Detect which cell encompasses the target text, then output its [x, y] center coordinate. 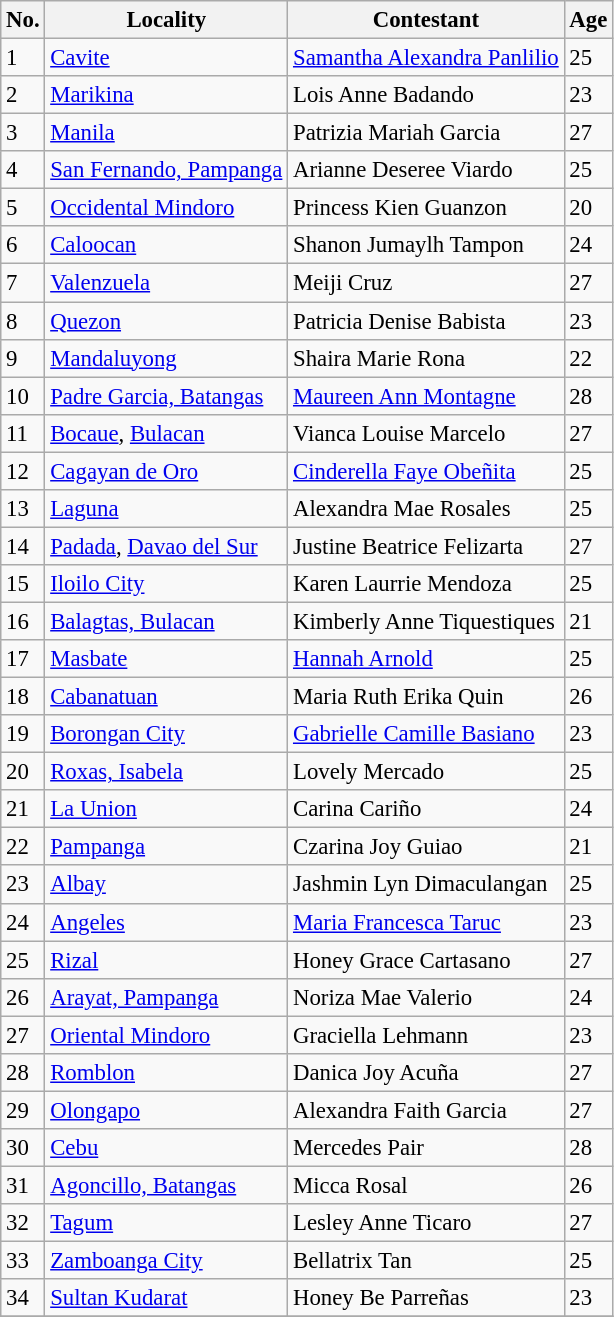
Occidental Mindoro [166, 208]
Cinderella Faye Obeñita [426, 471]
Agoncillo, Batangas [166, 1185]
Arayat, Pampanga [166, 997]
Honey Grace Cartasano [426, 960]
Masbate [166, 659]
Romblon [166, 1073]
29 [23, 1110]
Padre Garcia, Batangas [166, 396]
7 [23, 283]
Laguna [166, 509]
10 [23, 396]
Maria Ruth Erika Quin [426, 697]
Mandaluyong [166, 358]
Tagum [166, 1223]
Meiji Cruz [426, 283]
Arianne Deseree Viardo [426, 170]
14 [23, 546]
Lois Anne Badando [426, 95]
Pampanga [166, 847]
6 [23, 245]
Cavite [166, 58]
Iloilo City [166, 584]
30 [23, 1148]
Carina Cariño [426, 809]
32 [23, 1223]
33 [23, 1261]
La Union [166, 809]
Caloocan [166, 245]
8 [23, 321]
Patricia Denise Babista [426, 321]
31 [23, 1185]
Quezon [166, 321]
Cebu [166, 1148]
Kimberly Anne Tiquestiques [426, 621]
San Fernando, Pampanga [166, 170]
Karen Laurrie Mendoza [426, 584]
Roxas, Isabela [166, 772]
Gabrielle Camille Basiano [426, 734]
18 [23, 697]
Contestant [426, 20]
15 [23, 584]
Micca Rosal [426, 1185]
2 [23, 95]
9 [23, 358]
11 [23, 433]
Justine Beatrice Felizarta [426, 546]
Maureen Ann Montagne [426, 396]
Locality [166, 20]
Mercedes Pair [426, 1148]
Albay [166, 885]
19 [23, 734]
Maria Francesca Taruc [426, 922]
Shanon Jumaylh Tampon [426, 245]
Angeles [166, 922]
16 [23, 621]
Cagayan de Oro [166, 471]
Age [588, 20]
Valenzuela [166, 283]
Padada, Davao del Sur [166, 546]
Vianca Louise Marcelo [426, 433]
Alexandra Mae Rosales [426, 509]
Marikina [166, 95]
Bocaue, Bulacan [166, 433]
5 [23, 208]
Borongan City [166, 734]
Samantha Alexandra Panlilio [426, 58]
Shaira Marie Rona [426, 358]
17 [23, 659]
Noriza Mae Valerio [426, 997]
1 [23, 58]
Oriental Mindoro [166, 1035]
Honey Be Parreñas [426, 1298]
Rizal [166, 960]
Lesley Anne Ticaro [426, 1223]
Hannah Arnold [426, 659]
Princess Kien Guanzon [426, 208]
Alexandra Faith Garcia [426, 1110]
Lovely Mercado [426, 772]
Patrizia Mariah Garcia [426, 133]
Balagtas, Bulacan [166, 621]
Cabanatuan [166, 697]
Manila [166, 133]
3 [23, 133]
Bellatrix Tan [426, 1261]
Jashmin Lyn Dimaculangan [426, 885]
Czarina Joy Guiao [426, 847]
34 [23, 1298]
Danica Joy Acuña [426, 1073]
Graciella Lehmann [426, 1035]
Olongapo [166, 1110]
Sultan Kudarat [166, 1298]
Zamboanga City [166, 1261]
13 [23, 509]
12 [23, 471]
No. [23, 20]
4 [23, 170]
